From the cell containing the given text, extract its center point as (X, Y) coordinate. 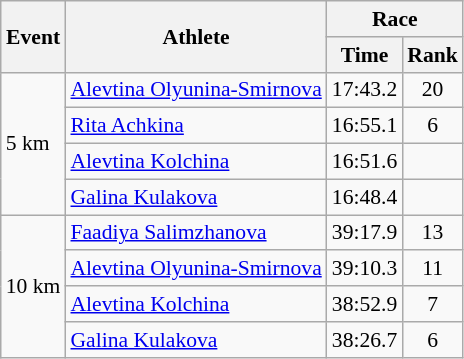
17:43.2 (364, 90)
20 (432, 90)
38:26.7 (364, 340)
Race (395, 19)
16:51.6 (364, 162)
13 (432, 233)
Athlete (196, 36)
16:55.1 (364, 126)
5 km (34, 143)
39:10.3 (364, 269)
Time (364, 55)
16:48.4 (364, 197)
Rita Achkina (196, 126)
39:17.9 (364, 233)
Faadiya Salimzhanova (196, 233)
7 (432, 304)
38:52.9 (364, 304)
10 km (34, 286)
11 (432, 269)
Event (34, 36)
Rank (432, 55)
